Pinpoint the cell where the given text exists, returning its (X, Y) midpoint coordinate. 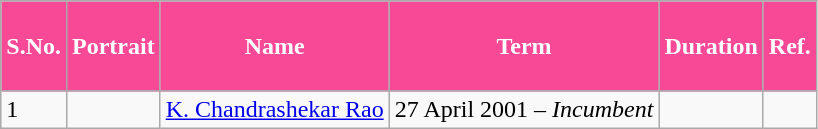
Term (524, 46)
Portrait (113, 46)
K. Chandrashekar Rao (274, 110)
27 April 2001 – Incumbent (524, 110)
Ref. (790, 46)
Duration (711, 46)
S.No. (34, 46)
Name (274, 46)
1 (34, 110)
